Output the (x, y) coordinate of the center of the cell containing the given text.  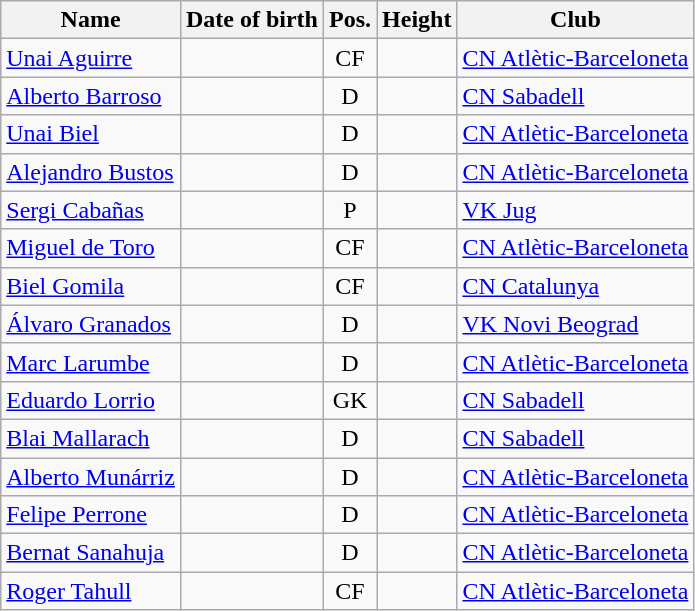
Roger Tahull (91, 591)
VK Jug (576, 210)
VK Novi Beograd (576, 324)
Alberto Barroso (91, 96)
GK (350, 400)
Blai Mallarach (91, 438)
Miguel de Toro (91, 248)
Unai Aguirre (91, 58)
Height (417, 20)
Name (91, 20)
Alejandro Bustos (91, 172)
Club (576, 20)
Eduardo Lorrio (91, 400)
Felipe Perrone (91, 515)
Unai Biel (91, 134)
Sergi Cabañas (91, 210)
Date of birth (252, 20)
CN Catalunya (576, 286)
Marc Larumbe (91, 362)
Biel Gomila (91, 286)
Pos. (350, 20)
Bernat Sanahuja (91, 553)
Alberto Munárriz (91, 477)
P (350, 210)
Álvaro Granados (91, 324)
